Scan for the cell matching the given text and deliver its [X, Y] coordinate at center. 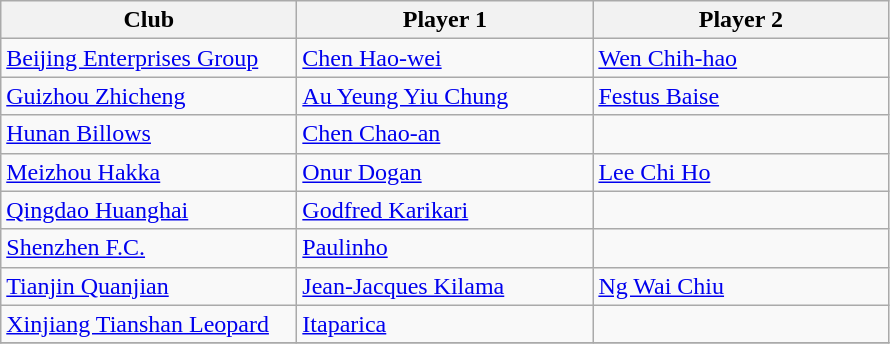
Guizhou Zhicheng [149, 96]
Meizhou Hakka [149, 172]
Au Yeung Yiu Chung [445, 96]
Club [149, 20]
Itaparica [445, 324]
Chen Chao-an [445, 134]
Wen Chih-hao [741, 58]
Chen Hao-wei [445, 58]
Player 1 [445, 20]
Godfred Karikari [445, 210]
Hunan Billows [149, 134]
Festus Baise [741, 96]
Xinjiang Tianshan Leopard [149, 324]
Lee Chi Ho [741, 172]
Qingdao Huanghai [149, 210]
Shenzhen F.C. [149, 248]
Ng Wai Chiu [741, 286]
Jean-Jacques Kilama [445, 286]
Tianjin Quanjian [149, 286]
Paulinho [445, 248]
Player 2 [741, 20]
Beijing Enterprises Group [149, 58]
Onur Dogan [445, 172]
